For the text-containing cell, return its midpoint in [X, Y] coordinate format. 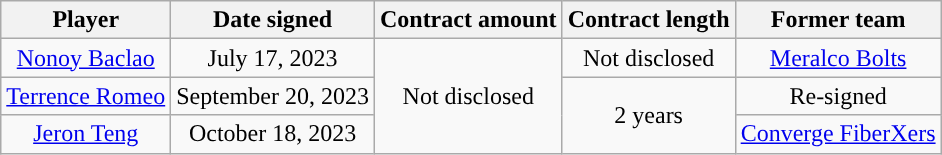
Date signed [273, 20]
September 20, 2023 [273, 96]
Contract length [648, 20]
Jeron Teng [86, 134]
2 years [648, 115]
Contract amount [468, 20]
Re-signed [838, 96]
Meralco Bolts [838, 58]
October 18, 2023 [273, 134]
Terrence Romeo [86, 96]
Former team [838, 20]
Player [86, 20]
Converge FiberXers [838, 134]
Nonoy Baclao [86, 58]
July 17, 2023 [273, 58]
